Return (X, Y) of the center of cell containing provided text 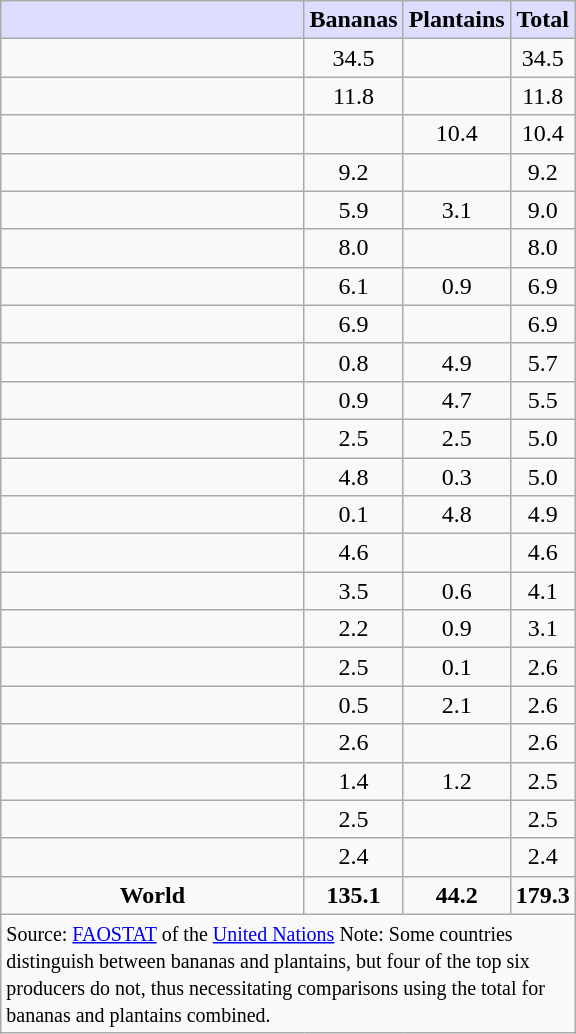
6.1 (354, 286)
3.5 (354, 591)
1.4 (354, 781)
5.5 (542, 400)
179.3 (542, 895)
0.3 (456, 477)
4.7 (456, 400)
9.0 (542, 210)
Bananas (354, 20)
135.1 (354, 895)
44.2 (456, 895)
1.2 (456, 781)
0.8 (354, 362)
Plantains (456, 20)
5.7 (542, 362)
2.1 (456, 705)
2.2 (354, 629)
0.5 (354, 705)
4.1 (542, 591)
0.6 (456, 591)
Total (542, 20)
World (152, 895)
5.9 (354, 210)
